Determine the (X, Y) coordinate at the center of the cell enclosing the given text.  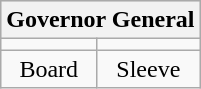
Governor General (100, 20)
Sleeve (148, 69)
Board (49, 69)
